Identify which cell holds the provided text, then report its [x, y] central coordinate. 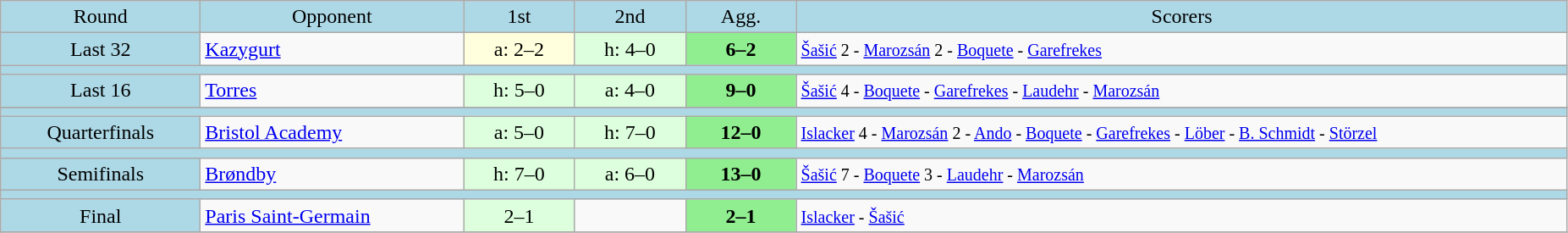
Šašić 4 - Boquete - Garefrekes - Laudehr - Marozsán [1181, 91]
Final [101, 215]
Kazygurt [332, 49]
Šašić 2 - Marozsán 2 - Boquete - Garefrekes [1181, 49]
Torres [332, 91]
Round [101, 17]
Šašić 7 - Boquete 3 - Laudehr - Marozsán [1181, 174]
Last 32 [101, 49]
Islacker 4 - Marozsán 2 - Ando - Boquete - Garefrekes - Löber - B. Schmidt - Störzel [1181, 132]
a: 2–2 [520, 49]
a: 4–0 [630, 91]
h: 5–0 [520, 91]
9–0 [741, 91]
a: 5–0 [520, 132]
Semifinals [101, 174]
Islacker - Šašić [1181, 215]
Last 16 [101, 91]
Bristol Academy [332, 132]
6–2 [741, 49]
12–0 [741, 132]
Opponent [332, 17]
h: 4–0 [630, 49]
Scorers [1181, 17]
a: 6–0 [630, 174]
Brøndby [332, 174]
1st [520, 17]
Agg. [741, 17]
Paris Saint-Germain [332, 215]
13–0 [741, 174]
2nd [630, 17]
Quarterfinals [101, 132]
